Detect which cell encompasses the target text, then output its (X, Y) center coordinate. 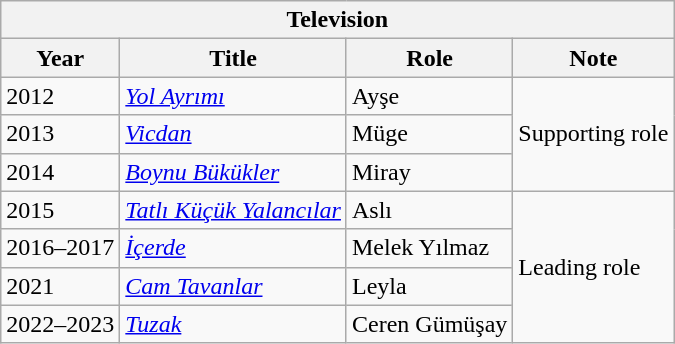
Yol Ayrımı (234, 96)
Role (429, 58)
İçerde (234, 248)
2022–2023 (60, 324)
Note (594, 58)
Boynu Bükükler (234, 172)
2021 (60, 286)
Supporting role (594, 134)
2013 (60, 134)
Müge (429, 134)
Ayşe (429, 96)
2016–2017 (60, 248)
Tuzak (234, 324)
Cam Tavanlar (234, 286)
Title (234, 58)
2014 (60, 172)
Ceren Gümüşay (429, 324)
Leyla (429, 286)
2015 (60, 210)
2012 (60, 96)
Tatlı Küçük Yalancılar (234, 210)
Vicdan (234, 134)
Television (338, 20)
Melek Yılmaz (429, 248)
Aslı (429, 210)
Miray (429, 172)
Leading role (594, 267)
Year (60, 58)
